Output the (x, y) coordinate of the center of the cell containing the given text.  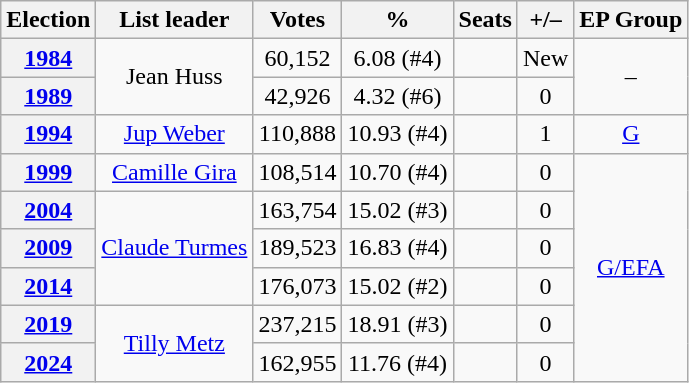
EP Group (631, 20)
2009 (48, 248)
– (631, 77)
42,926 (298, 96)
1 (545, 134)
163,754 (298, 210)
189,523 (298, 248)
Seats (485, 20)
1994 (48, 134)
% (398, 20)
Jup Weber (174, 134)
Tilly Metz (174, 343)
108,514 (298, 172)
16.83 (#4) (398, 248)
10.93 (#4) (398, 134)
6.08 (#4) (398, 58)
G (631, 134)
18.91 (#3) (398, 324)
New (545, 58)
176,073 (298, 286)
15.02 (#3) (398, 210)
60,152 (298, 58)
1999 (48, 172)
2004 (48, 210)
10.70 (#4) (398, 172)
1984 (48, 58)
Camille Gira (174, 172)
Claude Turmes (174, 248)
Jean Huss (174, 77)
162,955 (298, 362)
15.02 (#2) (398, 286)
110,888 (298, 134)
2024 (48, 362)
4.32 (#6) (398, 96)
G/EFA (631, 267)
Election (48, 20)
1989 (48, 96)
+/– (545, 20)
237,215 (298, 324)
2014 (48, 286)
Votes (298, 20)
List leader (174, 20)
2019 (48, 324)
11.76 (#4) (398, 362)
